Locate the cell with the specified text and output its (x, y) center coordinate. 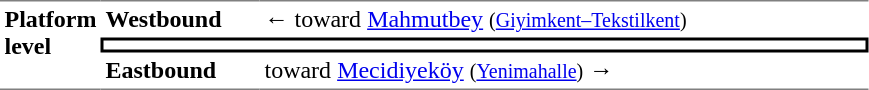
Westbound (180, 19)
← toward Mahmutbey (Giyimkent–Tekstilkent) (564, 19)
Platform level (50, 45)
Eastbound (180, 71)
toward Mecidiyeköy (Yenimahalle) → (564, 71)
